Identify which cell holds the provided text, then report its (x, y) central coordinate. 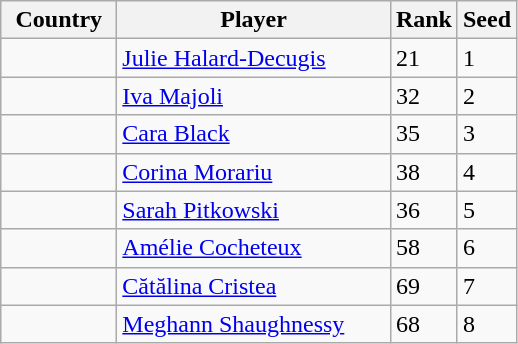
69 (424, 286)
21 (424, 58)
Julie Halard-Decugis (254, 58)
35 (424, 134)
Cara Black (254, 134)
Player (254, 20)
Seed (486, 20)
2 (486, 96)
6 (486, 248)
Sarah Pitkowski (254, 210)
3 (486, 134)
58 (424, 248)
7 (486, 286)
Amélie Cocheteux (254, 248)
36 (424, 210)
Iva Majoli (254, 96)
Rank (424, 20)
1 (486, 58)
Meghann Shaughnessy (254, 324)
Corina Morariu (254, 172)
68 (424, 324)
38 (424, 172)
32 (424, 96)
Cătălina Cristea (254, 286)
5 (486, 210)
Country (59, 20)
8 (486, 324)
4 (486, 172)
